Provide the (X, Y) coordinate of the cell's center where the given text is located.  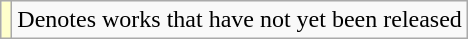
Denotes works that have not yet been released (240, 20)
